Extract the [x, y] coordinate from the center of the cell holding the provided text.  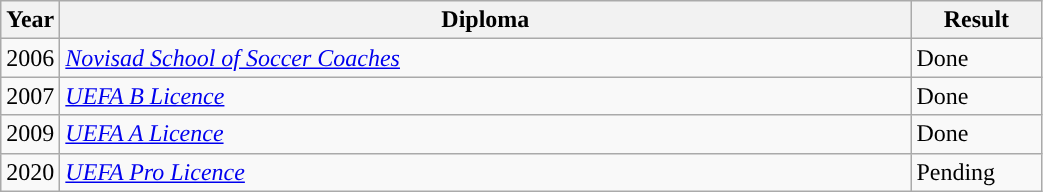
Diploma [486, 20]
2009 [30, 134]
UEFA A Licence [486, 134]
Pending [976, 172]
2007 [30, 96]
Year [30, 20]
Result [976, 20]
2020 [30, 172]
Novisad School of Soccer Coaches [486, 58]
UEFA B Licence [486, 96]
UEFA Pro Licence [486, 172]
2006 [30, 58]
